Return (x, y) of the center of cell containing provided text 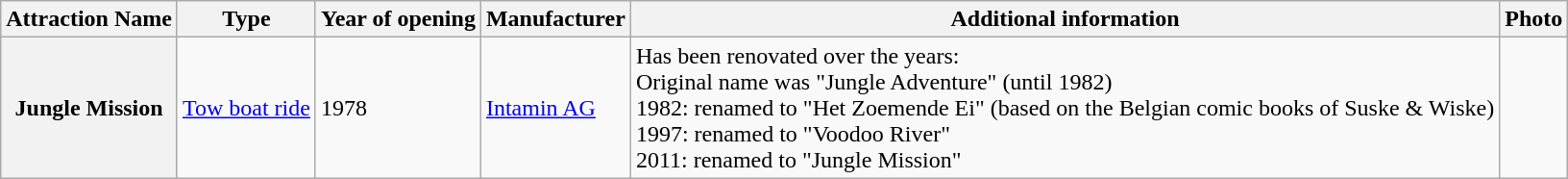
Jungle Mission (89, 108)
1978 (398, 108)
Tow boat ride (246, 108)
Photo (1533, 19)
Additional information (1065, 19)
Manufacturer (555, 19)
Attraction Name (89, 19)
Intamin AG (555, 108)
Year of opening (398, 19)
Type (246, 19)
